Return the (x, y) coordinate for the center point of the cell that contains the specified text.  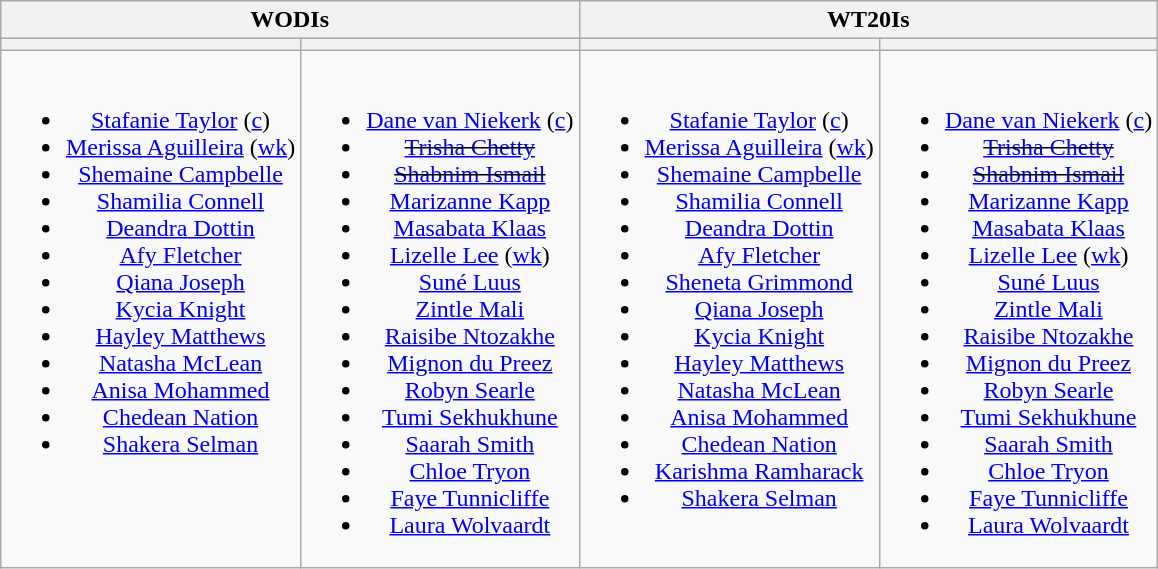
WT20Is (868, 20)
WODIs (290, 20)
